Identify which cell holds the provided text, then report its [X, Y] central coordinate. 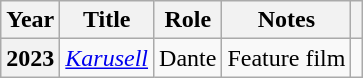
Dante [188, 58]
Notes [286, 20]
Year [30, 20]
Role [188, 20]
Feature film [286, 58]
Title [107, 20]
Karusell [107, 58]
2023 [30, 58]
